Find where the given text appears and provide that cell's center as [X, Y] coordinate. 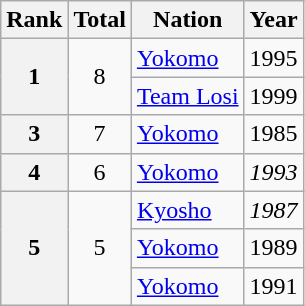
Kyosho [188, 210]
Rank [34, 20]
Total [100, 20]
1993 [274, 172]
3 [34, 134]
7 [100, 134]
1 [34, 77]
8 [100, 77]
1999 [274, 96]
1989 [274, 248]
1991 [274, 286]
1995 [274, 58]
4 [34, 172]
Team Losi [188, 96]
1985 [274, 134]
Nation [188, 20]
1987 [274, 210]
Year [274, 20]
6 [100, 172]
